Provide the (X, Y) coordinate of the cell's center where the given text is located.  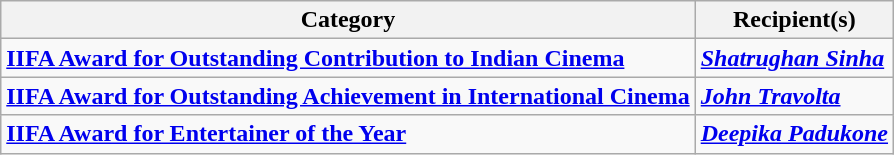
IIFA Award for Outstanding Achievement in International Cinema (348, 96)
Shatrughan Sinha (794, 58)
IIFA Award for Outstanding Contribution to Indian Cinema (348, 58)
Category (348, 20)
John Travolta (794, 96)
IIFA Award for Entertainer of the Year (348, 134)
Deepika Padukone (794, 134)
Recipient(s) (794, 20)
